Output the (x, y) coordinate of the center of the cell containing the given text.  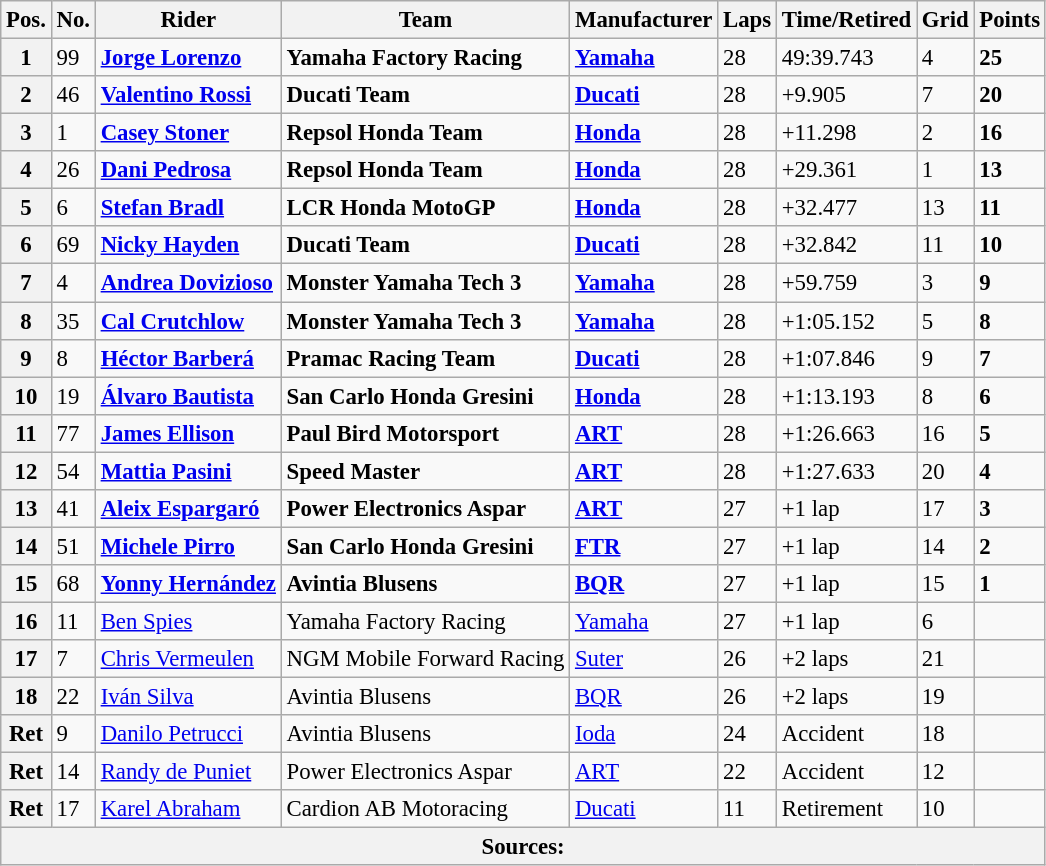
41 (73, 509)
Casey Stoner (188, 133)
21 (946, 659)
+1:27.633 (846, 471)
Speed Master (425, 471)
Suter (644, 659)
+29.361 (846, 170)
Sources: (524, 847)
Points (1010, 20)
Aleix Espargaró (188, 509)
54 (73, 471)
Héctor Barberá (188, 358)
24 (748, 734)
No. (73, 20)
Nicky Hayden (188, 245)
FTR (644, 546)
Grid (946, 20)
Team (425, 20)
+59.759 (846, 283)
Randy de Puniet (188, 772)
Retirement (846, 809)
+32.842 (846, 245)
Jorge Lorenzo (188, 58)
Chris Vermeulen (188, 659)
Pramac Racing Team (425, 358)
68 (73, 584)
NGM Mobile Forward Racing (425, 659)
+1:07.846 (846, 358)
Valentino Rossi (188, 95)
Ben Spies (188, 621)
Andrea Dovizioso (188, 283)
Yonny Hernández (188, 584)
+9.905 (846, 95)
+1:26.663 (846, 433)
Rider (188, 20)
Paul Bird Motorsport (425, 433)
Cal Crutchlow (188, 321)
99 (73, 58)
LCR Honda MotoGP (425, 208)
Stefan Bradl (188, 208)
35 (73, 321)
77 (73, 433)
+32.477 (846, 208)
Laps (748, 20)
Michele Pirro (188, 546)
Mattia Pasini (188, 471)
Manufacturer (644, 20)
49:39.743 (846, 58)
+11.298 (846, 133)
Dani Pedrosa (188, 170)
Iván Silva (188, 697)
Ioda (644, 734)
James Ellison (188, 433)
Karel Abraham (188, 809)
Time/Retired (846, 20)
Danilo Petrucci (188, 734)
25 (1010, 58)
Álvaro Bautista (188, 396)
Pos. (26, 20)
Cardion AB Motoracing (425, 809)
+1:05.152 (846, 321)
+1:13.193 (846, 396)
46 (73, 95)
69 (73, 245)
51 (73, 546)
